Return (X, Y) of the center of cell containing provided text 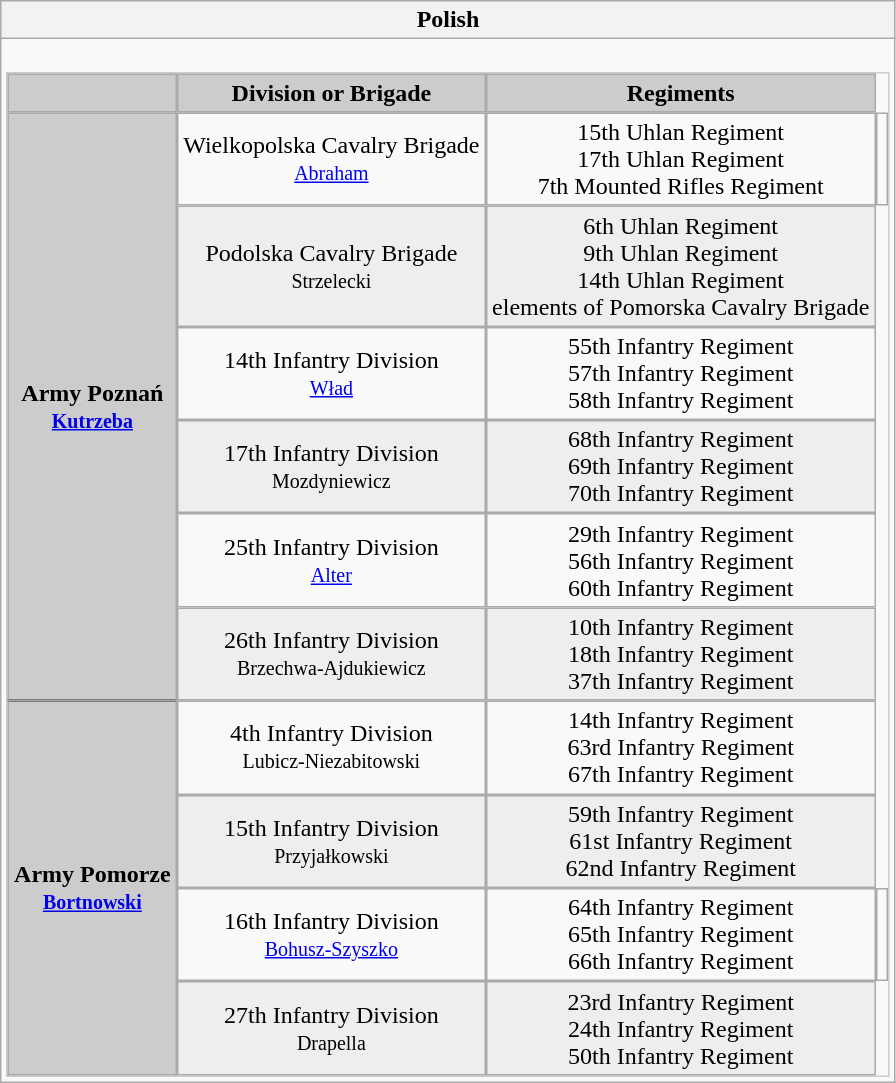
14th Infantry DivisionWład (332, 374)
15th Infantry DivisionPrzyjałkowski (332, 841)
64th Infantry Regiment 65th Infantry Regiment 66th Infantry Regiment (681, 935)
14th Infantry Regiment 63rd Infantry Regiment 67th Infantry Regiment (681, 748)
Division or Brigade (332, 93)
68th Infantry Regiment 69th Infantry Regiment 70th Infantry Regiment (681, 467)
29th Infantry Regiment 56th Infantry Regiment 60th Infantry Regiment (681, 561)
Wielkopolska Cavalry Brigade Abraham (332, 159)
10th Infantry Regiment 18th Infantry Regiment 37th Infantry Regiment (681, 654)
23rd Infantry Regiment 24th Infantry Regiment 50th Infantry Regiment (681, 1028)
Army Pomorze Bortnowski (92, 888)
Regiments (681, 93)
59th Infantry Regiment 61st Infantry Regiment 62nd Infantry Regiment (681, 841)
15th Uhlan Regiment 17th Uhlan Regiment 7th Mounted Rifles Regiment (681, 159)
Polish (448, 20)
Army Poznań Kutrzeba (92, 406)
27th Infantry Division Drapella (332, 1028)
16th Infantry Division Bohusz-Szyszko (332, 935)
25th Infantry DivisionAlter (332, 561)
4th Infantry DivisionLubicz-Niezabitowski (332, 748)
6th Uhlan Regiment 9th Uhlan Regiment 14th Uhlan Regiment elements of Pomorska Cavalry Brigade (681, 266)
17th Infantry DivisionMozdyniewicz (332, 467)
Podolska Cavalry BrigadeStrzelecki (332, 266)
55th Infantry Regiment 57th Infantry Regiment 58th Infantry Regiment (681, 374)
26th Infantry DivisionBrzechwa-Ajdukiewicz (332, 654)
